Extract the [x, y] coordinate from the center of the cell holding the provided text.  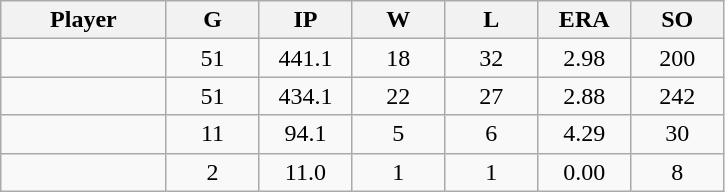
8 [678, 172]
11 [212, 134]
94.1 [306, 134]
30 [678, 134]
441.1 [306, 58]
6 [492, 134]
SO [678, 20]
27 [492, 96]
2.98 [584, 58]
4.29 [584, 134]
Player [84, 20]
434.1 [306, 96]
32 [492, 58]
11.0 [306, 172]
2 [212, 172]
22 [398, 96]
18 [398, 58]
IP [306, 20]
L [492, 20]
0.00 [584, 172]
2.88 [584, 96]
ERA [584, 20]
W [398, 20]
200 [678, 58]
242 [678, 96]
G [212, 20]
5 [398, 134]
